Determine the (X, Y) coordinate at the center of the cell enclosing the given text.  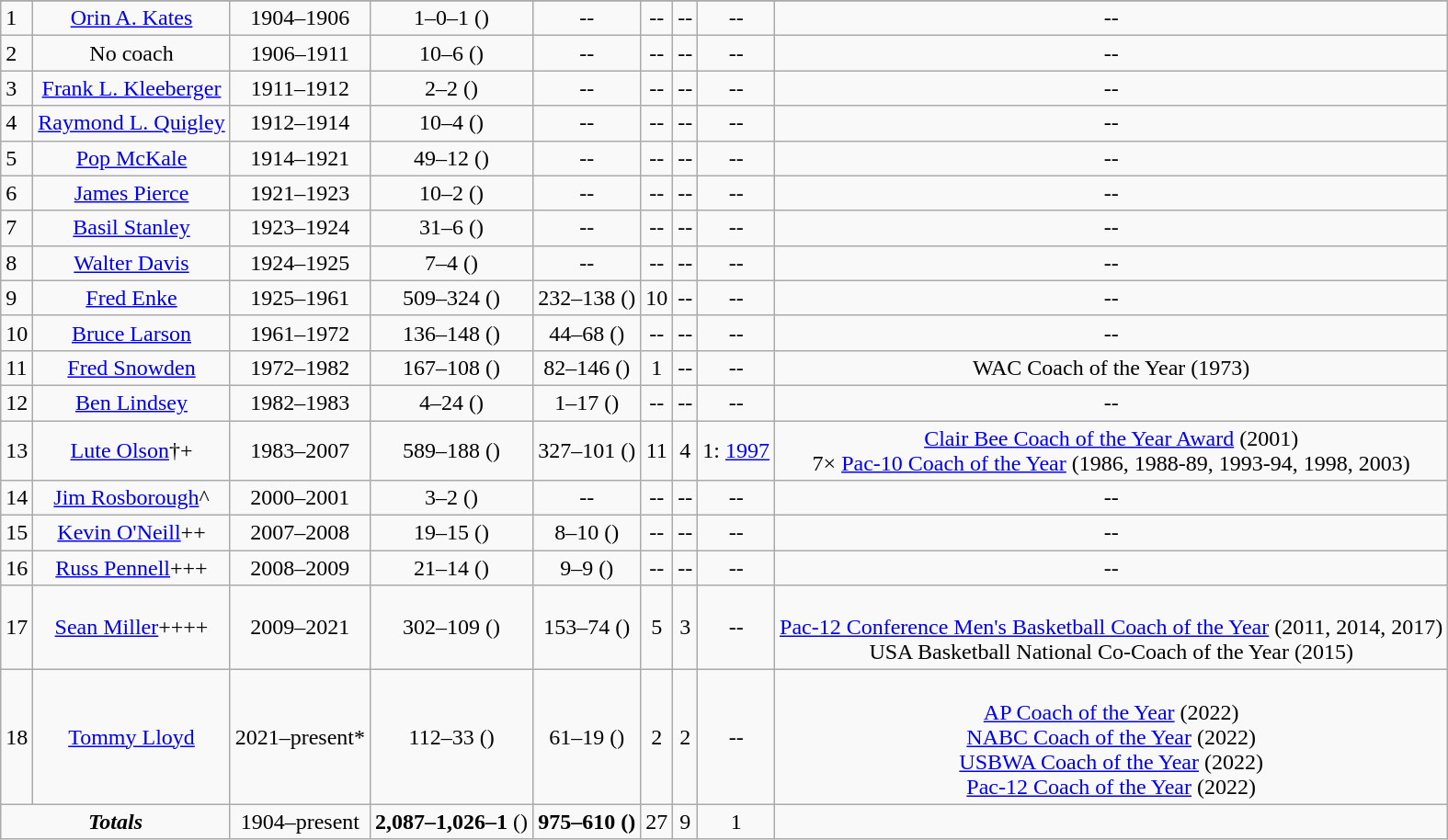
Frank L. Kleeberger (131, 88)
13 (17, 450)
2000–2001 (300, 498)
19–15 () (452, 533)
1983–2007 (300, 450)
167–108 () (452, 368)
82–146 () (587, 368)
31–6 () (452, 228)
8 (17, 263)
14 (17, 498)
9–9 () (587, 568)
Sean Miller++++ (131, 628)
1906–1911 (300, 53)
Tommy Lloyd (131, 737)
Totals (116, 822)
1982–1983 (300, 403)
2,087–1,026–1 () (452, 822)
975–610 () (587, 822)
2009–2021 (300, 628)
Pop McKale (131, 158)
Fred Enke (131, 298)
1–17 () (587, 403)
Bruce Larson (131, 333)
153–74 () (587, 628)
No coach (131, 53)
1925–1961 (300, 298)
49–12 () (452, 158)
1: 1997 (736, 450)
61–19 () (587, 737)
1904–1906 (300, 18)
WAC Coach of the Year (1973) (1112, 368)
21–14 () (452, 568)
3–2 () (452, 498)
27 (656, 822)
1923–1924 (300, 228)
Walter Davis (131, 263)
Ben Lindsey (131, 403)
7 (17, 228)
1911–1912 (300, 88)
1961–1972 (300, 333)
1–0–1 () (452, 18)
1904–present (300, 822)
Jim Rosborough^ (131, 498)
Orin A. Kates (131, 18)
17 (17, 628)
16 (17, 568)
Basil Stanley (131, 228)
589–188 () (452, 450)
8–10 () (587, 533)
1921–1923 (300, 193)
302–109 () (452, 628)
Kevin O'Neill++ (131, 533)
Raymond L. Quigley (131, 123)
232–138 () (587, 298)
10–2 () (452, 193)
112–33 () (452, 737)
Clair Bee Coach of the Year Award (2001)7× Pac-10 Coach of the Year (1986, 1988-89, 1993-94, 1998, 2003) (1112, 450)
6 (17, 193)
509–324 () (452, 298)
Pac-12 Conference Men's Basketball Coach of the Year (2011, 2014, 2017) USA Basketball National Co-Coach of the Year (2015) (1112, 628)
1972–1982 (300, 368)
18 (17, 737)
1914–1921 (300, 158)
12 (17, 403)
2021–present* (300, 737)
44–68 () (587, 333)
AP Coach of the Year (2022) NABC Coach of the Year (2022) USBWA Coach of the Year (2022) Pac-12 Coach of the Year (2022) (1112, 737)
James Pierce (131, 193)
1924–1925 (300, 263)
15 (17, 533)
2–2 () (452, 88)
4–24 () (452, 403)
7–4 () (452, 263)
Russ Pennell+++ (131, 568)
2008–2009 (300, 568)
1912–1914 (300, 123)
10–4 () (452, 123)
Lute Olson†+ (131, 450)
10–6 () (452, 53)
136–148 () (452, 333)
2007–2008 (300, 533)
Fred Snowden (131, 368)
327–101 () (587, 450)
